Find where the given text appears and provide that cell's center as [x, y] coordinate. 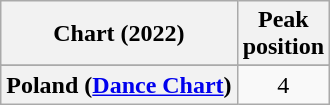
Poland (Dance Chart) [119, 85]
4 [283, 85]
Peakposition [283, 34]
Chart (2022) [119, 34]
